Return (x, y) of the center of cell containing provided text 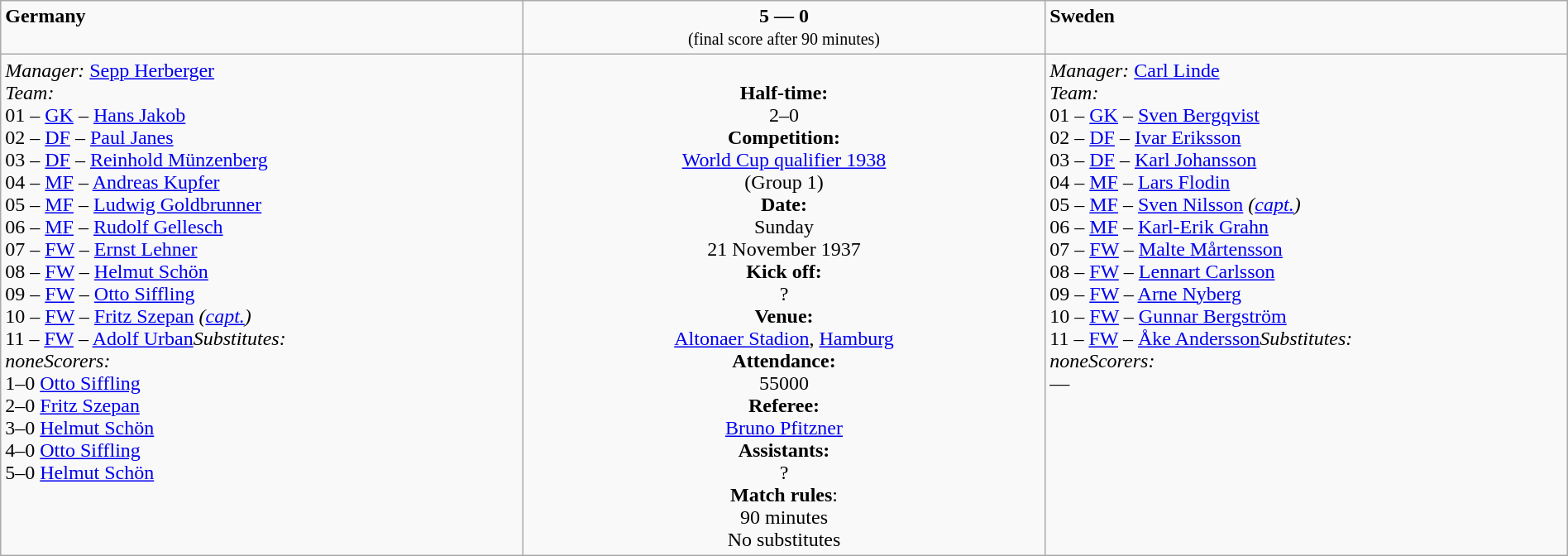
Sweden (1307, 28)
5 — 0(final score after 90 minutes) (784, 28)
Germany (262, 28)
